For the text-containing cell, return its midpoint in (x, y) coordinate format. 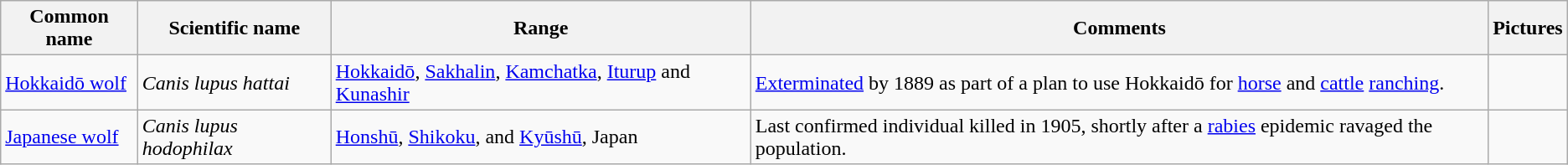
Canis lupus hodophilax (235, 137)
Hokkaidō wolf (70, 82)
Common name (70, 28)
Last confirmed individual killed in 1905, shortly after a rabies epidemic ravaged the population. (1119, 137)
Comments (1119, 28)
Range (541, 28)
Exterminated by 1889 as part of a plan to use Hokkaidō for horse and cattle ranching. (1119, 82)
Canis lupus hattai (235, 82)
Scientific name (235, 28)
Japanese wolf (70, 137)
Pictures (1528, 28)
Hokkaidō, Sakhalin, Kamchatka, Iturup and Kunashir (541, 82)
Honshū, Shikoku, and Kyūshū, Japan (541, 137)
